Return the (x, y) coordinate for the center point of the cell that contains the specified text.  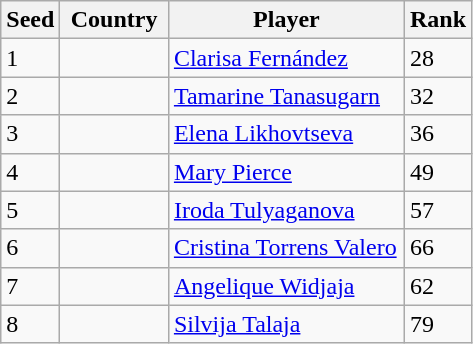
57 (438, 210)
7 (30, 286)
Iroda Tulyaganova (286, 210)
Cristina Torrens Valero (286, 248)
1 (30, 58)
Tamarine Tanasugarn (286, 96)
49 (438, 172)
4 (30, 172)
Seed (30, 20)
Player (286, 20)
79 (438, 324)
Angelique Widjaja (286, 286)
Mary Pierce (286, 172)
62 (438, 286)
Silvija Talaja (286, 324)
8 (30, 324)
5 (30, 210)
2 (30, 96)
Country (114, 20)
3 (30, 134)
28 (438, 58)
Clarisa Fernández (286, 58)
Rank (438, 20)
32 (438, 96)
6 (30, 248)
36 (438, 134)
66 (438, 248)
Elena Likhovtseva (286, 134)
